Find where the given text appears and provide that cell's center as [X, Y] coordinate. 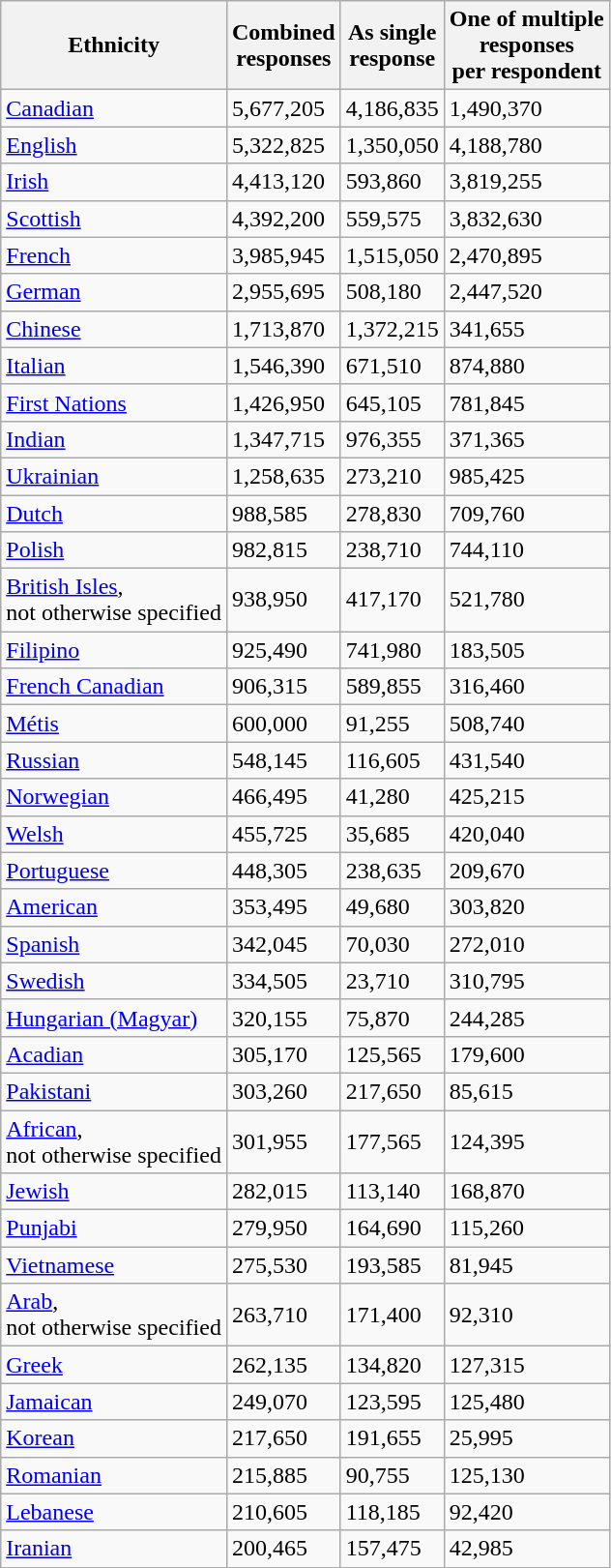
Chinese [114, 329]
508,180 [393, 292]
42,985 [526, 1549]
249,070 [283, 1402]
671,510 [393, 366]
320,155 [283, 1018]
41,280 [393, 797]
303,260 [283, 1091]
200,465 [283, 1549]
2,470,895 [526, 255]
709,760 [526, 514]
Welsh [114, 834]
127,315 [526, 1365]
Filipino [114, 650]
4,186,835 [393, 108]
92,420 [526, 1512]
157,475 [393, 1549]
2,447,520 [526, 292]
593,860 [393, 182]
Hungarian (Magyar) [114, 1018]
417,170 [393, 600]
976,355 [393, 439]
244,285 [526, 1018]
279,950 [283, 1228]
3,832,630 [526, 219]
310,795 [526, 981]
91,255 [393, 724]
81,945 [526, 1265]
Métis [114, 724]
238,635 [393, 871]
521,780 [526, 600]
171,400 [393, 1316]
925,490 [283, 650]
273,210 [393, 476]
125,480 [526, 1402]
Portuguese [114, 871]
1,347,715 [283, 439]
466,495 [283, 797]
Greek [114, 1365]
1,546,390 [283, 366]
316,460 [526, 687]
Indian [114, 439]
Combinedresponses [283, 45]
92,310 [526, 1316]
4,392,200 [283, 219]
455,725 [283, 834]
One of multipleresponsesper respondent [526, 45]
123,595 [393, 1402]
508,740 [526, 724]
3,819,255 [526, 182]
420,040 [526, 834]
4,413,120 [283, 182]
Arab,not otherwise specified [114, 1316]
1,426,950 [283, 402]
3,985,945 [283, 255]
938,950 [283, 600]
African,not otherwise specified [114, 1141]
German [114, 292]
425,215 [526, 797]
Korean [114, 1438]
874,880 [526, 366]
262,135 [283, 1365]
559,575 [393, 219]
744,110 [526, 550]
118,185 [393, 1512]
183,505 [526, 650]
600,000 [283, 724]
23,710 [393, 981]
85,615 [526, 1091]
Punjabi [114, 1228]
49,680 [393, 907]
Jamaican [114, 1402]
American [114, 907]
209,670 [526, 871]
English [114, 145]
70,030 [393, 944]
301,955 [283, 1141]
177,565 [393, 1141]
British Isles,not otherwise specified [114, 600]
645,105 [393, 402]
353,495 [283, 907]
1,372,215 [393, 329]
303,820 [526, 907]
168,870 [526, 1192]
Canadian [114, 108]
124,395 [526, 1141]
Russian [114, 760]
1,713,870 [283, 329]
134,820 [393, 1365]
4,188,780 [526, 145]
906,315 [283, 687]
125,130 [526, 1475]
Norwegian [114, 797]
1,490,370 [526, 108]
179,600 [526, 1054]
210,605 [283, 1512]
French Canadian [114, 687]
Ethnicity [114, 45]
548,145 [283, 760]
1,350,050 [393, 145]
115,260 [526, 1228]
5,322,825 [283, 145]
Jewish [114, 1192]
Pakistani [114, 1091]
164,690 [393, 1228]
Iranian [114, 1549]
191,655 [393, 1438]
5,677,205 [283, 108]
116,605 [393, 760]
Swedish [114, 981]
90,755 [393, 1475]
371,365 [526, 439]
First Nations [114, 402]
275,530 [283, 1265]
Spanish [114, 944]
305,170 [283, 1054]
1,258,635 [283, 476]
Scottish [114, 219]
781,845 [526, 402]
Polish [114, 550]
125,565 [393, 1054]
Ukrainian [114, 476]
Acadian [114, 1054]
741,980 [393, 650]
278,830 [393, 514]
French [114, 255]
272,010 [526, 944]
Vietnamese [114, 1265]
75,870 [393, 1018]
Dutch [114, 514]
Irish [114, 182]
113,140 [393, 1192]
341,655 [526, 329]
1,515,050 [393, 255]
982,815 [283, 550]
282,015 [283, 1192]
238,710 [393, 550]
985,425 [526, 476]
2,955,695 [283, 292]
334,505 [283, 981]
Italian [114, 366]
263,710 [283, 1316]
342,045 [283, 944]
25,995 [526, 1438]
589,855 [393, 687]
988,585 [283, 514]
193,585 [393, 1265]
448,305 [283, 871]
As singleresponse [393, 45]
Lebanese [114, 1512]
Romanian [114, 1475]
35,685 [393, 834]
215,885 [283, 1475]
431,540 [526, 760]
